Capture the cell that displays the provided text and extract its [x, y] central coordinate. 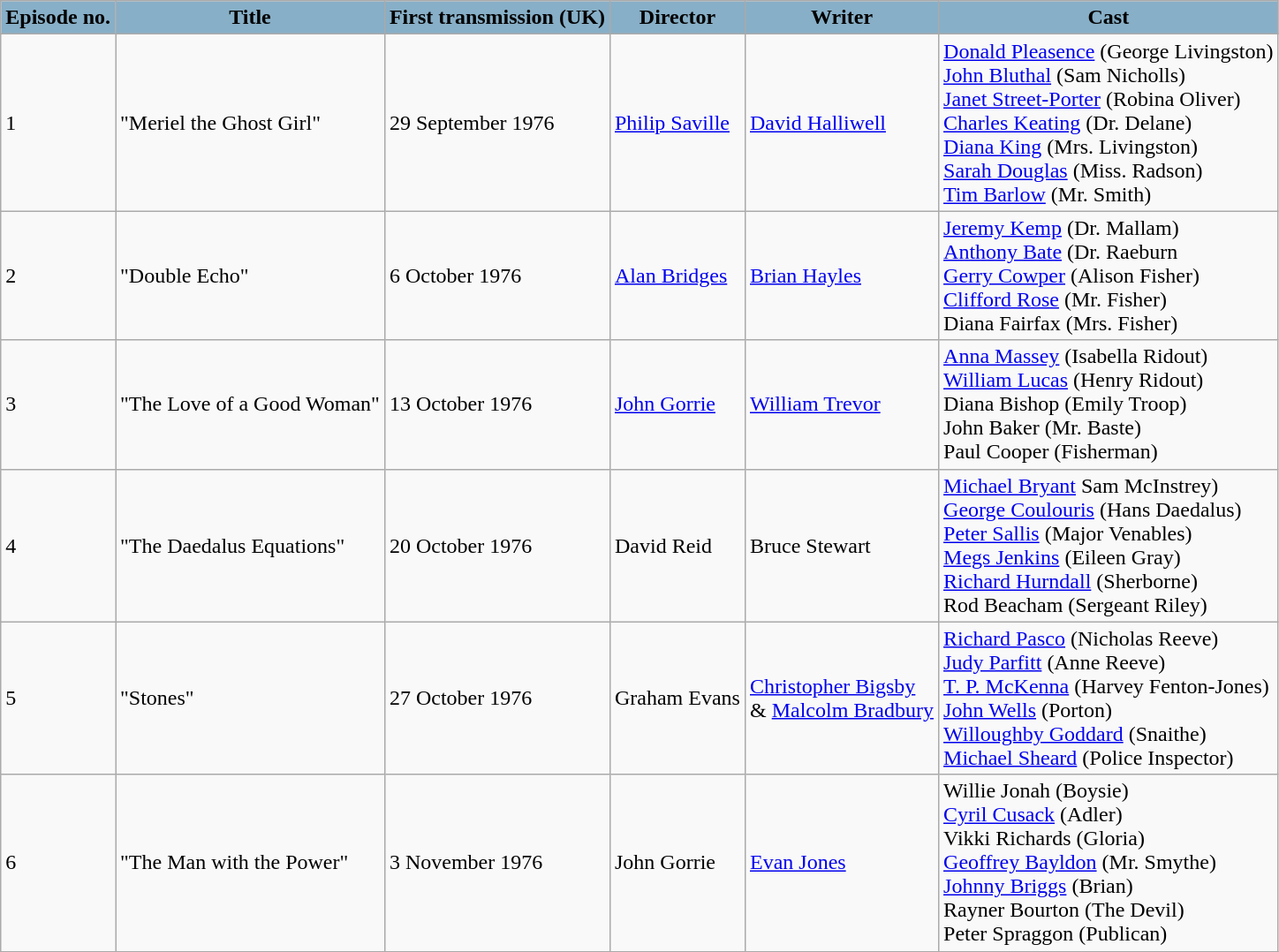
"The Love of a Good Woman" [251, 404]
First transmission (UK) [496, 18]
6 October 1976 [496, 276]
"Double Echo" [251, 276]
Philip Saville [677, 123]
Cast [1109, 18]
David Halliwell [841, 123]
Evan Jones [841, 863]
27 October 1976 [496, 698]
"The Man with the Power" [251, 863]
1 [58, 123]
Jeremy Kemp (Dr. Mallam) Anthony Bate (Dr. Raeburn Gerry Cowper (Alison Fisher) Clifford Rose (Mr. Fisher) Diana Fairfax (Mrs. Fisher) [1109, 276]
13 October 1976 [496, 404]
William Trevor [841, 404]
Episode no. [58, 18]
Christopher Bigsby & Malcolm Bradbury [841, 698]
Anna Massey (Isabella Ridout) William Lucas (Henry Ridout) Diana Bishop (Emily Troop) John Baker (Mr. Baste) Paul Cooper (Fisherman) [1109, 404]
Brian Hayles [841, 276]
Graham Evans [677, 698]
29 September 1976 [496, 123]
Title [251, 18]
"Meriel the Ghost Girl" [251, 123]
Alan Bridges [677, 276]
Director [677, 18]
"The Daedalus Equations" [251, 546]
Writer [841, 18]
6 [58, 863]
4 [58, 546]
David Reid [677, 546]
Bruce Stewart [841, 546]
5 [58, 698]
3 [58, 404]
2 [58, 276]
"Stones" [251, 698]
3 November 1976 [496, 863]
20 October 1976 [496, 546]
